Locate the cell with the specified text and output its [X, Y] center coordinate. 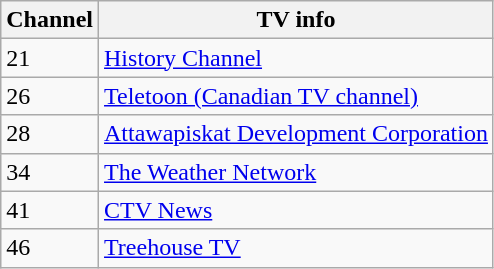
28 [50, 134]
CTV News [296, 210]
46 [50, 248]
34 [50, 172]
21 [50, 58]
Channel [50, 20]
26 [50, 96]
41 [50, 210]
Teletoon (Canadian TV channel) [296, 96]
Treehouse TV [296, 248]
TV info [296, 20]
The Weather Network [296, 172]
Attawapiskat Development Corporation [296, 134]
History Channel [296, 58]
